Detect which cell encompasses the target text, then output its [X, Y] center coordinate. 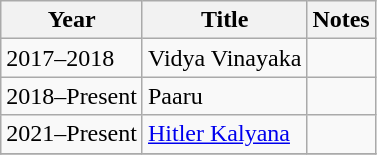
Paaru [224, 96]
Notes [341, 20]
Title [224, 20]
Year [72, 20]
2021–Present [72, 134]
Hitler Kalyana [224, 134]
Vidya Vinayaka [224, 58]
2018–Present [72, 96]
2017–2018 [72, 58]
